Detect which cell encompasses the target text, then output its (x, y) center coordinate. 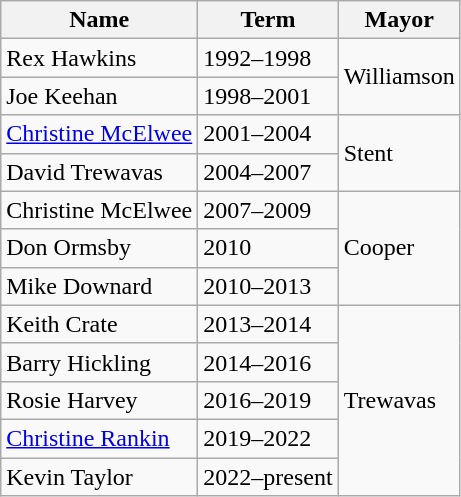
Name (100, 20)
Mike Downard (100, 286)
1992–1998 (268, 58)
2022–present (268, 477)
Christine Rankin (100, 438)
Trewavas (399, 400)
Kevin Taylor (100, 477)
2001–2004 (268, 134)
Keith Crate (100, 324)
2004–2007 (268, 172)
Term (268, 20)
1998–2001 (268, 96)
Cooper (399, 248)
Mayor (399, 20)
2019–2022 (268, 438)
Williamson (399, 77)
Rosie Harvey (100, 400)
David Trewavas (100, 172)
Rex Hawkins (100, 58)
2007–2009 (268, 210)
2010 (268, 248)
2014–2016 (268, 362)
2013–2014 (268, 324)
Stent (399, 153)
2016–2019 (268, 400)
Barry Hickling (100, 362)
Don Ormsby (100, 248)
2010–2013 (268, 286)
Joe Keehan (100, 96)
